Detect which cell encompasses the target text, then output its [x, y] center coordinate. 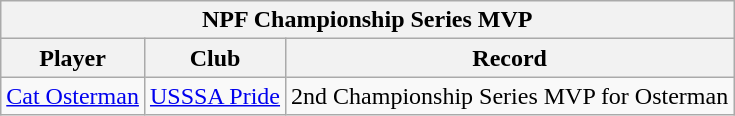
USSSA Pride [214, 96]
Player [73, 58]
Club [214, 58]
2nd Championship Series MVP for Osterman [510, 96]
Record [510, 58]
Cat Osterman [73, 96]
NPF Championship Series MVP [368, 20]
